For the text-containing cell, return its midpoint in (X, Y) coordinate format. 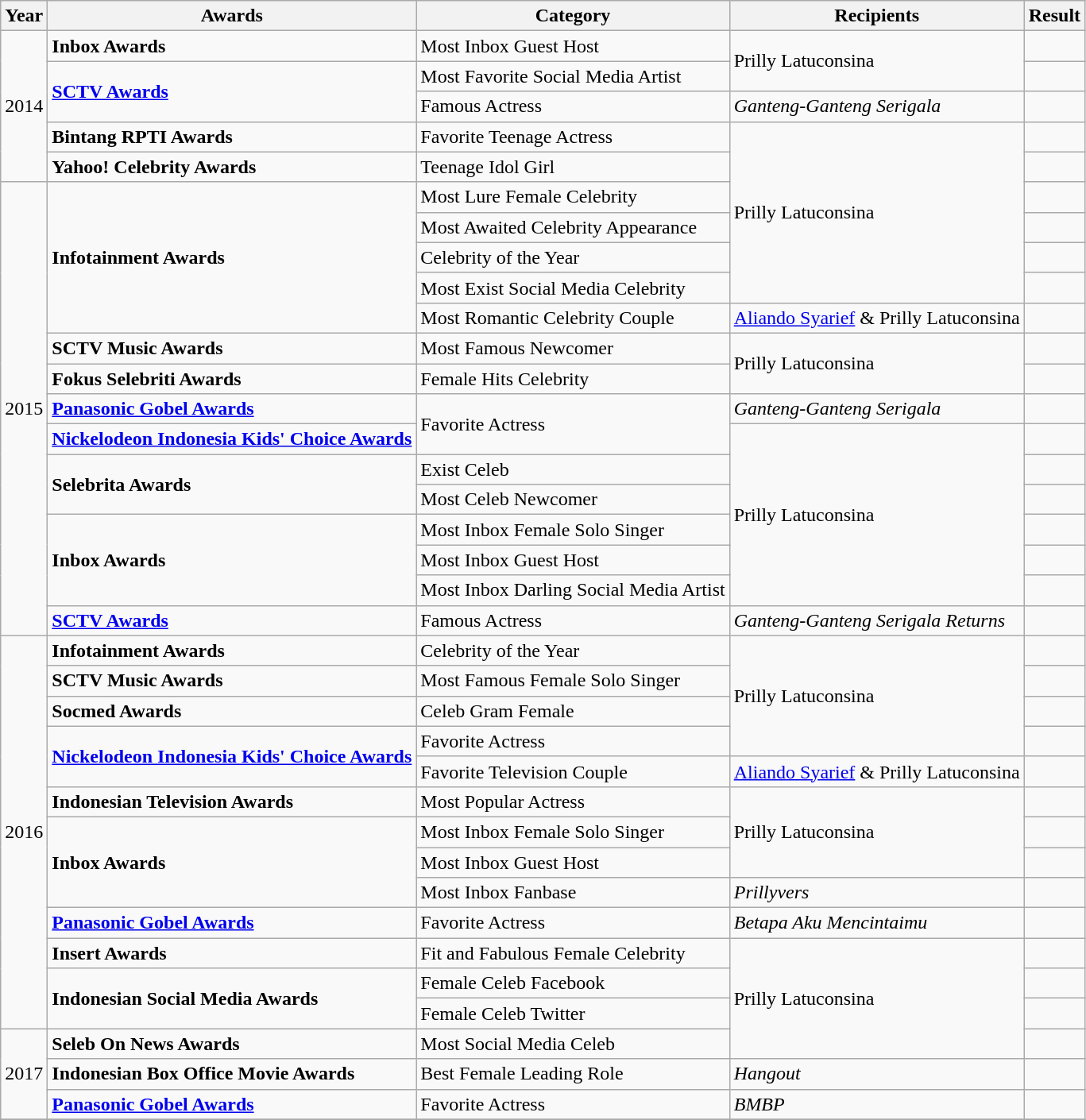
BMBP (877, 1104)
Most Celeb Newcomer (573, 500)
Most Awaited Celebrity Appearance (573, 227)
Exist Celeb (573, 469)
Favorite Teenage Actress (573, 137)
2016 (24, 832)
Female Hits Celebrity (573, 379)
Most Romantic Celebrity Couple (573, 318)
Indonesian Television Awards (232, 801)
Selebrita Awards (232, 485)
Favorite Television Couple (573, 771)
Most Exist Social Media Celebrity (573, 288)
Most Famous Newcomer (573, 348)
Recipients (877, 16)
Socmed Awards (232, 711)
Hangout (877, 1074)
Yahoo! Celebrity Awards (232, 167)
2014 (24, 106)
Ganteng-Ganteng Serigala Returns (877, 620)
Betapa Aku Mencintaimu (877, 923)
Fit and Fabulous Female Celebrity (573, 953)
Indonesian Social Media Awards (232, 998)
Insert Awards (232, 953)
Most Famous Female Solo Singer (573, 681)
Most Inbox Darling Social Media Artist (573, 590)
Bintang RPTI Awards (232, 137)
Seleb On News Awards (232, 1044)
2015 (24, 408)
Best Female Leading Role (573, 1074)
Indonesian Box Office Movie Awards (232, 1074)
Most Popular Actress (573, 801)
Most Lure Female Celebrity (573, 197)
Fokus Selebriti Awards (232, 379)
Female Celeb Twitter (573, 1014)
Awards (232, 16)
Result (1054, 16)
Most Social Media Celeb (573, 1044)
Most Favorite Social Media Artist (573, 76)
2017 (24, 1074)
Category (573, 16)
Teenage Idol Girl (573, 167)
Most Inbox Fanbase (573, 893)
Female Celeb Facebook (573, 983)
Celeb Gram Female (573, 711)
Year (24, 16)
Prillyvers (877, 893)
